Provide the (x, y) coordinate of the cell's center where the given text is located.  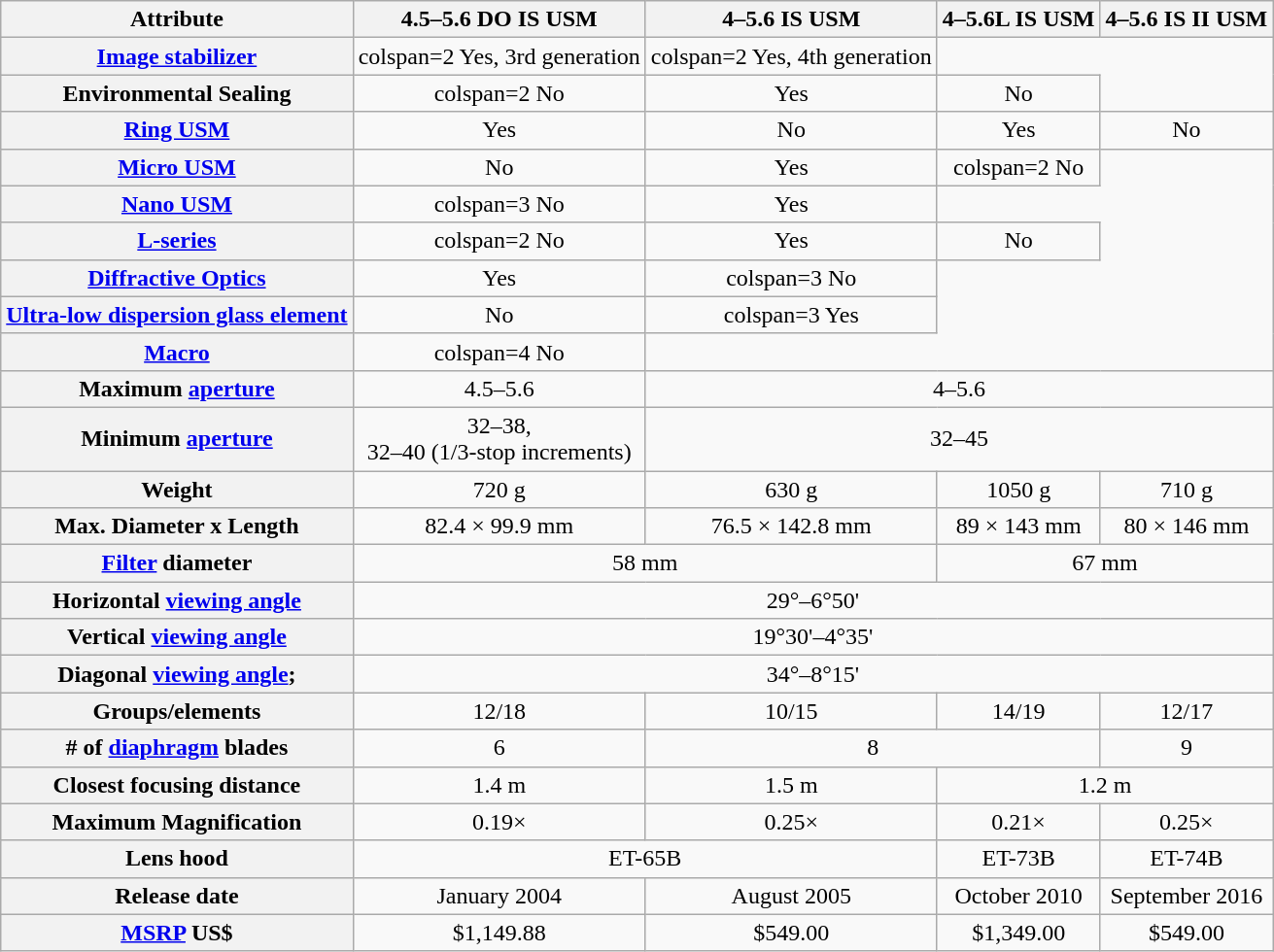
19°30'–4°35' (812, 637)
8 (873, 748)
October 2010 (1018, 896)
Horizontal viewing angle (177, 600)
Maximum aperture (177, 389)
12/18 (499, 711)
12/17 (1187, 711)
Filter diameter (177, 563)
$1,149.88 (499, 933)
29°–6°50' (812, 600)
4.5–5.6 DO IS USM (499, 19)
1.4 m (499, 785)
0.19× (499, 822)
Attribute (177, 19)
14/19 (1018, 711)
67 mm (1105, 563)
4–5.6L IS USM (1018, 19)
Groups/elements (177, 711)
ET-74B (1187, 859)
ET-65B (645, 859)
Diffractive Optics (177, 278)
colspan=4 No (499, 352)
colspan=2 Yes, 3rd generation (499, 56)
# of diaphragm blades (177, 748)
Vertical viewing angle (177, 637)
$1,349.00 (1018, 933)
1050 g (1018, 489)
720 g (499, 489)
colspan=2 Yes, 4th generation (791, 56)
Max. Diameter x Length (177, 527)
Maximum Magnification (177, 822)
MSRP US$ (177, 933)
January 2004 (499, 896)
Ring USM (177, 130)
4.5–5.6 (499, 389)
Weight (177, 489)
1.2 m (1105, 785)
Closest focusing distance (177, 785)
0.21× (1018, 822)
10/15 (791, 711)
76.5 × 142.8 mm (791, 527)
4–5.6 IS USM (791, 19)
32–45 (958, 439)
4–5.6 IS II USM (1187, 19)
Release date (177, 896)
Micro USM (177, 167)
80 × 146 mm (1187, 527)
Macro (177, 352)
August 2005 (791, 896)
82.4 × 99.9 mm (499, 527)
Diagonal viewing angle; (177, 674)
Minimum aperture (177, 439)
Nano USM (177, 204)
6 (499, 748)
630 g (791, 489)
34°–8°15' (812, 674)
1.5 m (791, 785)
Image stabilizer (177, 56)
Lens hood (177, 859)
89 × 143 mm (1018, 527)
ET-73B (1018, 859)
58 mm (645, 563)
L-series (177, 241)
colspan=3 Yes (791, 315)
9 (1187, 748)
4–5.6 (958, 389)
Environmental Sealing (177, 93)
September 2016 (1187, 896)
32–38, 32–40 (1/3-stop increments) (499, 439)
710 g (1187, 489)
Ultra-low dispersion glass element (177, 315)
